Capture the cell that displays the provided text and extract its (X, Y) central coordinate. 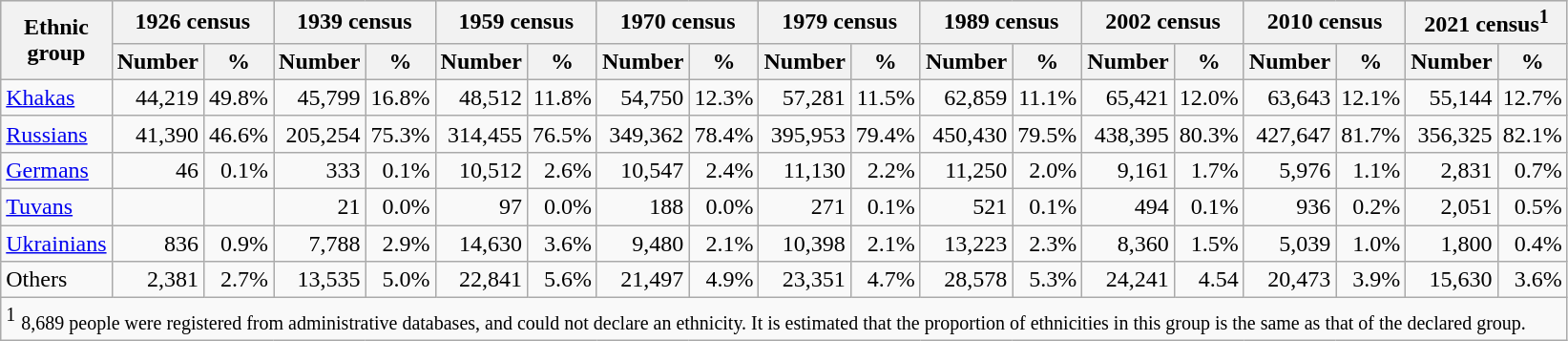
1.0% (1370, 244)
62,859 (966, 97)
20,473 (1289, 280)
521 (966, 207)
0.7% (1533, 170)
13,535 (320, 280)
0.5% (1533, 207)
78.4% (723, 134)
24,241 (1128, 280)
2,381 (157, 280)
46.6% (239, 134)
11.8% (561, 97)
10,547 (642, 170)
5,976 (1289, 170)
0.9% (239, 244)
12.3% (723, 97)
1.1% (1370, 170)
936 (1289, 207)
16.8% (401, 97)
45,799 (320, 97)
21,497 (642, 280)
76.5% (561, 134)
1.7% (1208, 170)
Ethnicgroup (56, 40)
2,831 (1452, 170)
395,953 (805, 134)
65,421 (1128, 97)
55,144 (1452, 97)
1989 census (1000, 23)
5.6% (561, 280)
23,351 (805, 280)
41,390 (157, 134)
28,578 (966, 280)
8,360 (1128, 244)
Tuvans (56, 207)
11,130 (805, 170)
333 (320, 170)
438,395 (1128, 134)
2.6% (561, 170)
44,219 (157, 97)
12.7% (1533, 97)
1979 census (840, 23)
21 (320, 207)
9,480 (642, 244)
9,161 (1128, 170)
75.3% (401, 134)
314,455 (481, 134)
11.5% (886, 97)
2.2% (886, 170)
4.7% (886, 280)
2021 census1 (1487, 23)
82.1% (1533, 134)
205,254 (320, 134)
271 (805, 207)
427,647 (1289, 134)
1939 census (355, 23)
3.9% (1370, 280)
2.9% (401, 244)
0.4% (1533, 244)
81.7% (1370, 134)
2010 census (1325, 23)
1,800 (1452, 244)
Germans (56, 170)
188 (642, 207)
13,223 (966, 244)
4.9% (723, 280)
22,841 (481, 280)
46 (157, 170)
12.0% (1208, 97)
1.5% (1208, 244)
63,643 (1289, 97)
15,630 (1452, 280)
48,512 (481, 97)
54,750 (642, 97)
10,398 (805, 244)
4.54 (1208, 280)
2.0% (1048, 170)
1926 census (193, 23)
49.8% (239, 97)
79.5% (1048, 134)
5,039 (1289, 244)
Others (56, 280)
79.4% (886, 134)
2.3% (1048, 244)
494 (1128, 207)
2002 census (1162, 23)
356,325 (1452, 134)
1959 census (515, 23)
2.4% (723, 170)
57,281 (805, 97)
Ukrainians (56, 244)
5.0% (401, 280)
7,788 (320, 244)
12.1% (1370, 97)
Russians (56, 134)
2,051 (1452, 207)
836 (157, 244)
450,430 (966, 134)
2.7% (239, 280)
1970 census (678, 23)
80.3% (1208, 134)
11.1% (1048, 97)
349,362 (642, 134)
5.3% (1048, 280)
14,630 (481, 244)
0.2% (1370, 207)
97 (481, 207)
10,512 (481, 170)
11,250 (966, 170)
Khakas (56, 97)
